Capture the cell that displays the provided text and extract its (x, y) central coordinate. 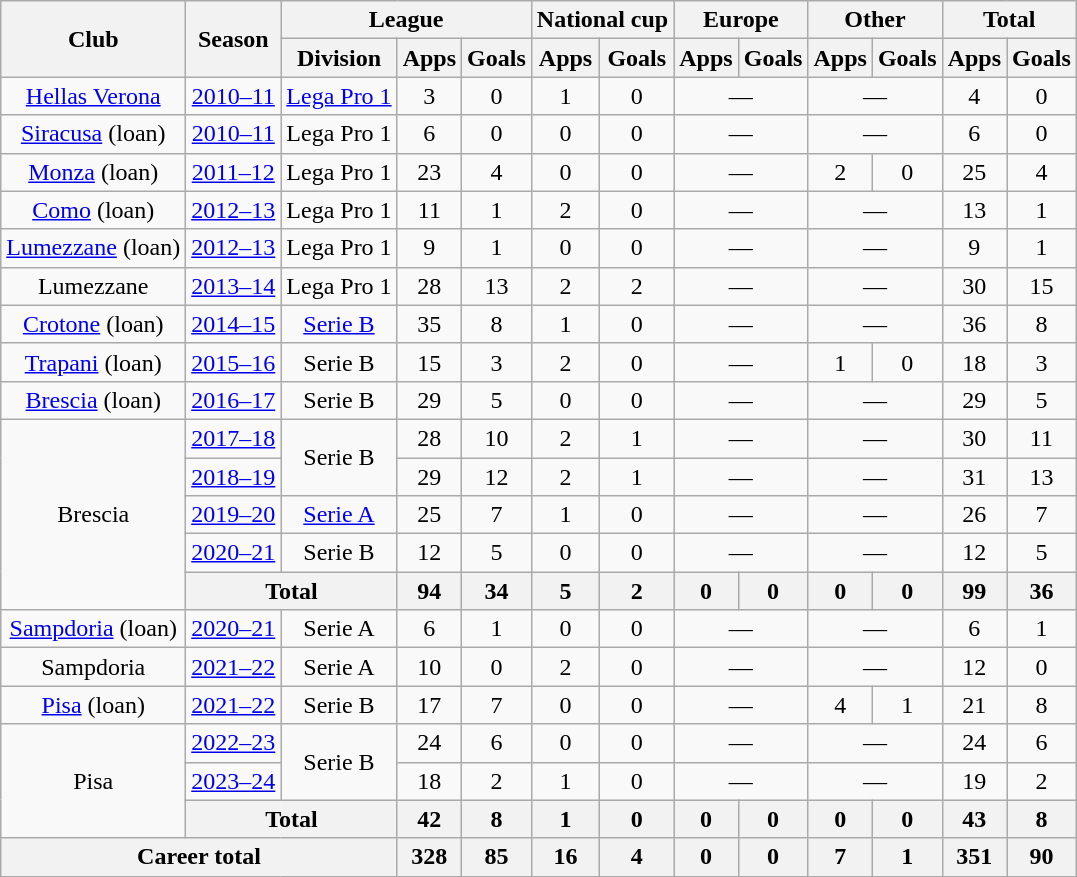
League (406, 20)
2019–20 (234, 515)
Pisa (loan) (94, 705)
351 (974, 857)
Siracusa (loan) (94, 134)
26 (974, 515)
Lumezzane (loan) (94, 248)
2023–24 (234, 781)
85 (497, 857)
Club (94, 39)
Sampdoria (loan) (94, 629)
Trapani (loan) (94, 362)
2016–17 (234, 400)
16 (565, 857)
Como (loan) (94, 210)
Hellas Verona (94, 96)
Pisa (94, 781)
Lumezzane (94, 286)
90 (1042, 857)
National cup (602, 20)
34 (497, 591)
Division (339, 58)
Brescia (94, 514)
2017–18 (234, 438)
31 (974, 477)
21 (974, 705)
Monza (loan) (94, 172)
Europe (741, 20)
2014–15 (234, 324)
94 (429, 591)
35 (429, 324)
42 (429, 819)
Crotone (loan) (94, 324)
2013–14 (234, 286)
Brescia (loan) (94, 400)
2015–16 (234, 362)
2011–12 (234, 172)
2022–23 (234, 743)
Other (875, 20)
2018–19 (234, 477)
23 (429, 172)
Sampdoria (94, 667)
99 (974, 591)
Season (234, 39)
328 (429, 857)
Career total (199, 857)
43 (974, 819)
19 (974, 781)
17 (429, 705)
